Output the [X, Y] coordinate of the center of the cell containing the given text.  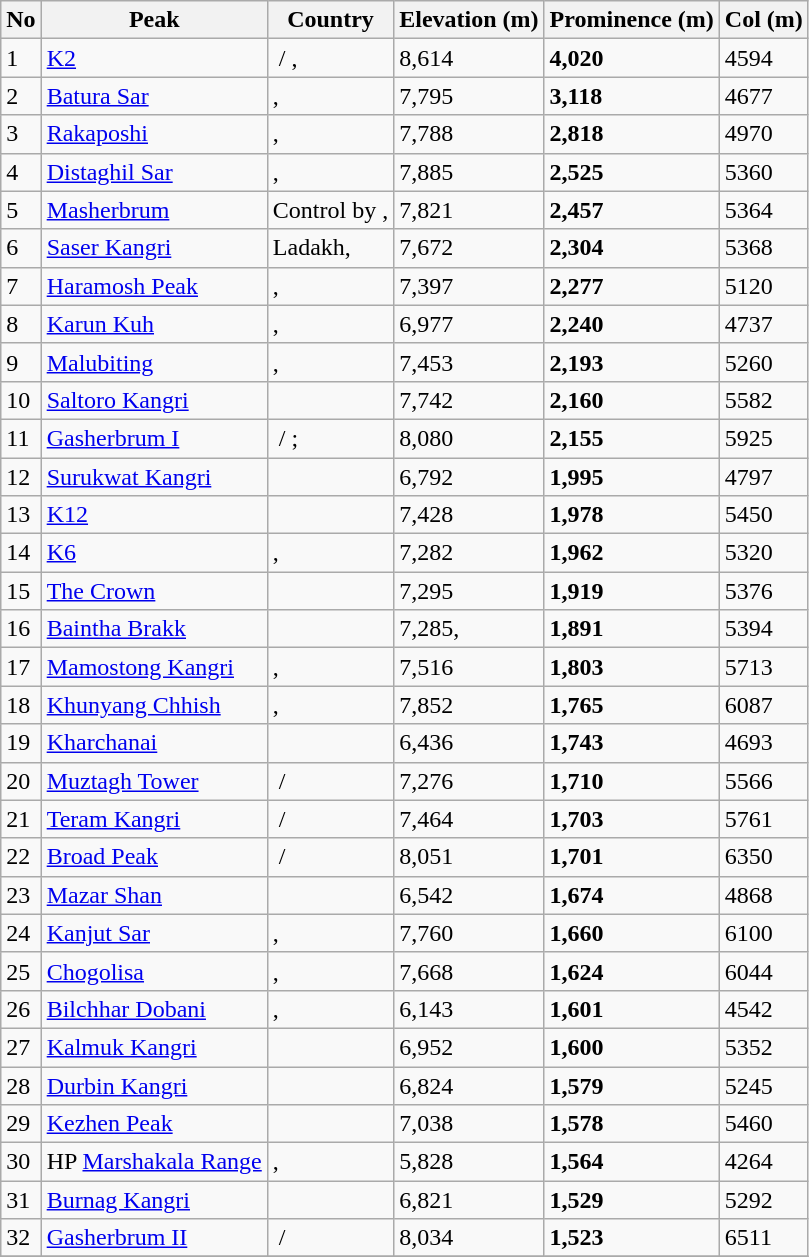
1,765 [632, 705]
K12 [154, 515]
Haramosh Peak [154, 286]
18 [21, 705]
19 [21, 743]
4 [21, 172]
Col (m) [764, 20]
5360 [764, 172]
8,614 [469, 58]
Mazar Shan [154, 895]
29 [21, 1124]
Prominence (m) [632, 20]
2,525 [632, 172]
5450 [764, 515]
/ , [330, 58]
7,276 [469, 781]
K2 [154, 58]
1,803 [632, 667]
4797 [764, 477]
26 [21, 1009]
24 [21, 933]
7,742 [469, 400]
12 [21, 477]
2,818 [632, 134]
6,792 [469, 477]
8,051 [469, 857]
1,523 [632, 1238]
No [21, 20]
1,529 [632, 1200]
1,919 [632, 591]
Chogolisa [154, 971]
2,240 [632, 324]
6 [21, 248]
7,428 [469, 515]
2,304 [632, 248]
7,397 [469, 286]
Karun Kuh [154, 324]
7,516 [469, 667]
4542 [764, 1009]
1,564 [632, 1162]
1,624 [632, 971]
17 [21, 667]
1,660 [632, 933]
5352 [764, 1047]
7,668 [469, 971]
8,034 [469, 1238]
4,020 [632, 58]
Broad Peak [154, 857]
7,282 [469, 553]
Bilchhar Dobani [154, 1009]
Surukwat Kangri [154, 477]
Muztagh Tower [154, 781]
30 [21, 1162]
27 [21, 1047]
4693 [764, 743]
6511 [764, 1238]
7 [21, 286]
2 [21, 96]
2,160 [632, 400]
Rakaposhi [154, 134]
5292 [764, 1200]
32 [21, 1238]
1,600 [632, 1047]
Country [330, 20]
23 [21, 895]
7,038 [469, 1124]
9 [21, 362]
Ladakh, [330, 248]
Teram Kangri [154, 819]
Kanjut Sar [154, 933]
7,453 [469, 362]
15 [21, 591]
1,743 [632, 743]
5566 [764, 781]
7,788 [469, 134]
7,852 [469, 705]
K6 [154, 553]
7,885 [469, 172]
1,962 [632, 553]
8 [21, 324]
5364 [764, 210]
1,891 [632, 629]
7,295 [469, 591]
20 [21, 781]
7,821 [469, 210]
1,710 [632, 781]
4737 [764, 324]
5 [21, 210]
16 [21, 629]
6087 [764, 705]
28 [21, 1085]
7,464 [469, 819]
Control by , [330, 210]
Batura Sar [154, 96]
Gasherbrum II [154, 1238]
Kharchanai [154, 743]
2,277 [632, 286]
6,952 [469, 1047]
Saser Kangri [154, 248]
6350 [764, 857]
2,457 [632, 210]
6,143 [469, 1009]
6,824 [469, 1085]
1,674 [632, 895]
5120 [764, 286]
7,285, [469, 629]
1,578 [632, 1124]
1,601 [632, 1009]
6,821 [469, 1200]
The Crown [154, 591]
21 [21, 819]
13 [21, 515]
1,703 [632, 819]
6,977 [469, 324]
7,672 [469, 248]
Kalmuk Kangri [154, 1047]
5761 [764, 819]
5260 [764, 362]
4264 [764, 1162]
8,080 [469, 438]
Peak [154, 20]
6044 [764, 971]
Khunyang Chhish [154, 705]
Gasherbrum I [154, 438]
31 [21, 1200]
Mamostong Kangri [154, 667]
5925 [764, 438]
5582 [764, 400]
Kezhen Peak [154, 1124]
1,579 [632, 1085]
4970 [764, 134]
1,995 [632, 477]
11 [21, 438]
6,436 [469, 743]
/ ; [330, 438]
5368 [764, 248]
Elevation (m) [469, 20]
3,118 [632, 96]
Malubiting [154, 362]
25 [21, 971]
2,193 [632, 362]
HP Marshakala Range [154, 1162]
4677 [764, 96]
1 [21, 58]
1,978 [632, 515]
1,701 [632, 857]
4594 [764, 58]
Masherbrum [154, 210]
Burnag Kangri [154, 1200]
7,760 [469, 933]
3 [21, 134]
7,795 [469, 96]
5460 [764, 1124]
5,828 [469, 1162]
6,542 [469, 895]
5245 [764, 1085]
Baintha Brakk [154, 629]
5394 [764, 629]
5713 [764, 667]
Durbin Kangri [154, 1085]
4868 [764, 895]
5320 [764, 553]
22 [21, 857]
Saltoro Kangri [154, 400]
5376 [764, 591]
Distaghil Sar [154, 172]
14 [21, 553]
10 [21, 400]
6100 [764, 933]
2,155 [632, 438]
